From the cell containing the given text, extract its center point as [x, y] coordinate. 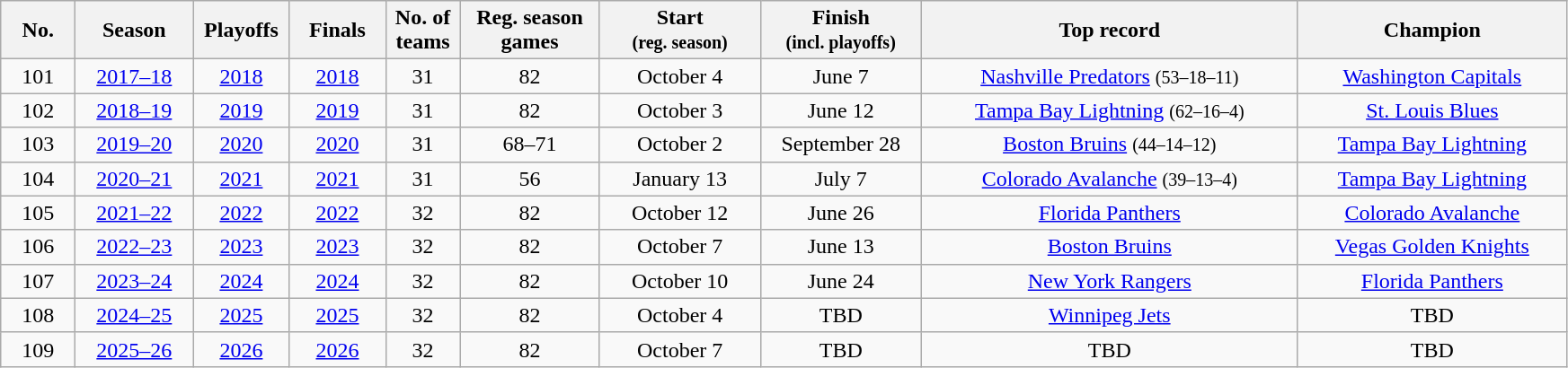
Colorado Avalanche (39–13–4) [1109, 179]
Reg. seasongames [530, 31]
June 7 [841, 76]
104 [38, 179]
2025–26 [135, 349]
Start(reg. season) [679, 31]
Vegas Golden Knights [1432, 247]
June 26 [841, 213]
102 [38, 110]
Boston Bruins (44–14–12) [1109, 145]
New York Rangers [1109, 281]
June 13 [841, 247]
No. [38, 31]
Playoffs [241, 31]
October 10 [679, 281]
Winnipeg Jets [1109, 315]
Tampa Bay Lightning (62–16–4) [1109, 110]
October 2 [679, 145]
103 [38, 145]
2024–25 [135, 315]
2023–24 [135, 281]
Season [135, 31]
109 [38, 349]
2020–21 [135, 179]
68–71 [530, 145]
Washington Capitals [1432, 76]
June 24 [841, 281]
Finish(incl. playoffs) [841, 31]
July 7 [841, 179]
101 [38, 76]
108 [38, 315]
56 [530, 179]
Top record [1109, 31]
Finals [338, 31]
St. Louis Blues [1432, 110]
2018–19 [135, 110]
2021–22 [135, 213]
2019–20 [135, 145]
October 12 [679, 213]
Champion [1432, 31]
106 [38, 247]
105 [38, 213]
107 [38, 281]
January 13 [679, 179]
No. ofteams [422, 31]
Colorado Avalanche [1432, 213]
June 12 [841, 110]
2022–23 [135, 247]
Boston Bruins [1109, 247]
2017–18 [135, 76]
September 28 [841, 145]
October 3 [679, 110]
Nashville Predators (53–18–11) [1109, 76]
